Identify which cell holds the provided text, then report its [X, Y] central coordinate. 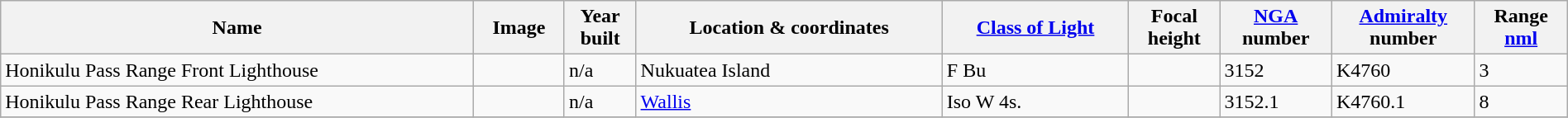
3152 [1276, 70]
Name [237, 28]
K4760.1 [1403, 101]
3 [1521, 70]
NGAnumber [1276, 28]
F Bu [1035, 70]
8 [1521, 101]
3152.1 [1276, 101]
Focalheight [1174, 28]
Rangenml [1521, 28]
Class of Light [1035, 28]
Image [519, 28]
Admiraltynumber [1403, 28]
Honikulu Pass Range Front Lighthouse [237, 70]
Honikulu Pass Range Rear Lighthouse [237, 101]
Yearbuilt [600, 28]
Wallis [789, 101]
Location & coordinates [789, 28]
Iso W 4s. [1035, 101]
K4760 [1403, 70]
Nukuatea Island [789, 70]
